Return the (x, y) coordinate for the center point of the cell that contains the specified text.  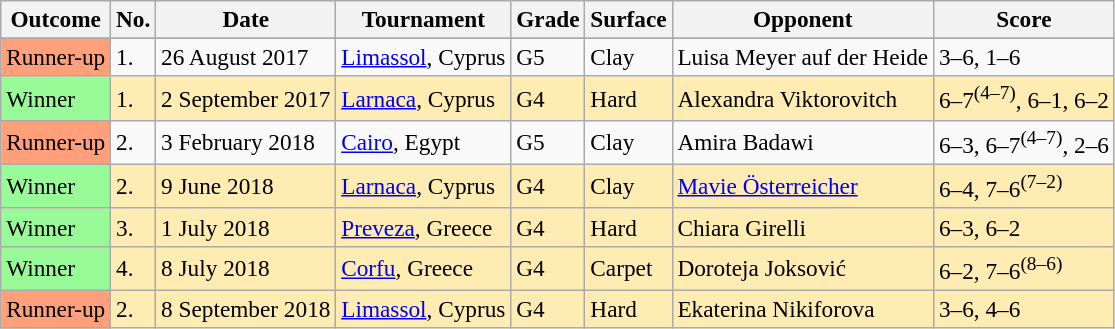
8 July 2018 (246, 268)
No. (134, 19)
6–3, 6–7(4–7), 2–6 (1024, 142)
8 September 2018 (246, 309)
1 July 2018 (246, 227)
26 August 2017 (246, 57)
3. (134, 227)
Mavie Österreicher (803, 186)
6–4, 7–6(7–2) (1024, 186)
Luisa Meyer auf der Heide (803, 57)
4. (134, 268)
Grade (548, 19)
Opponent (803, 19)
Surface (628, 19)
3–6, 1–6 (1024, 57)
Chiara Girelli (803, 227)
6–7(4–7), 6–1, 6–2 (1024, 98)
3–6, 4–6 (1024, 309)
Tournament (424, 19)
9 June 2018 (246, 186)
Preveza, Greece (424, 227)
Cairo, Egypt (424, 142)
Ekaterina Nikiforova (803, 309)
Outcome (56, 19)
Doroteja Joksović (803, 268)
Score (1024, 19)
Amira Badawi (803, 142)
3 February 2018 (246, 142)
6–2, 7–6(8–6) (1024, 268)
Date (246, 19)
Carpet (628, 268)
2 September 2017 (246, 98)
Corfu, Greece (424, 268)
6–3, 6–2 (1024, 227)
Alexandra Viktorovitch (803, 98)
